Search for the cell housing the specified text and yield its [x, y] center coordinate. 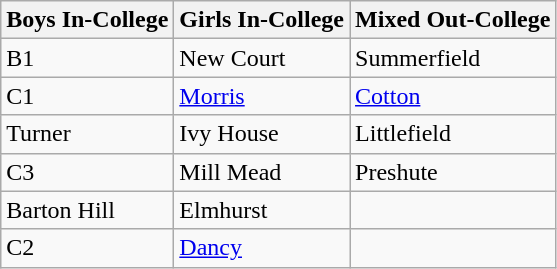
C1 [88, 96]
Morris [262, 96]
Boys In-College [88, 20]
C3 [88, 172]
Turner [88, 134]
Summerfield [453, 58]
Littlefield [453, 134]
Mixed Out-College [453, 20]
Mill Mead [262, 172]
Dancy [262, 248]
B1 [88, 58]
New Court [262, 58]
Preshute [453, 172]
Girls In-College [262, 20]
Ivy House [262, 134]
Cotton [453, 96]
C2 [88, 248]
Barton Hill [88, 210]
Elmhurst [262, 210]
